Return [X, Y] of the center of cell containing provided text 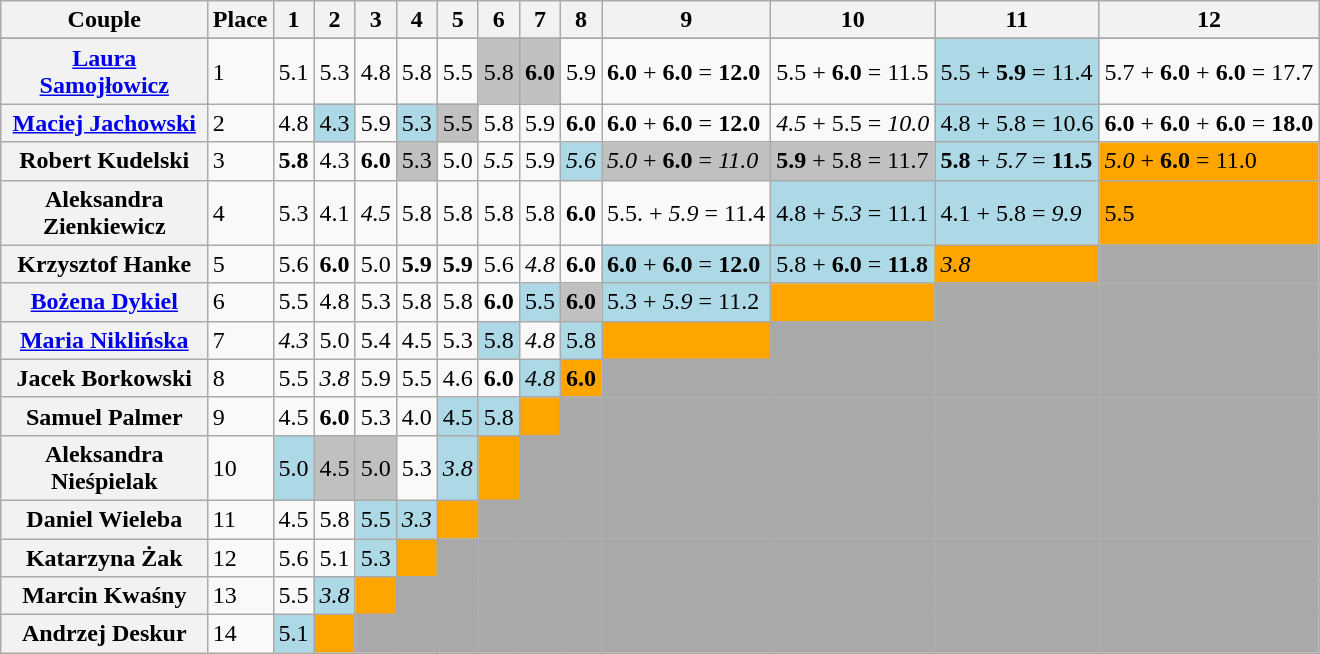
3.3 [416, 519]
4.0 [416, 416]
Bożena Dykiel [104, 302]
5.7 + 6.0 + 6.0 = 17.7 [1209, 72]
Aleksandra Nieśpielak [104, 468]
Krzysztof Hanke [104, 264]
5.8 + 5.7 = 11.5 [1017, 161]
Andrzej Deskur [104, 634]
13 [240, 596]
5.5 + 6.0 = 11.5 [853, 72]
5.3 + 5.9 = 11.2 [686, 302]
6.0 + 6.0 + 6.0 = 18.0 [1209, 123]
5.5. + 5.9 = 11.4 [686, 212]
Jacek Borkowski [104, 378]
Katarzyna Żak [104, 557]
Place [240, 20]
Laura Samojłowicz [104, 72]
14 [240, 634]
5.4 [376, 340]
5.5 + 5.9 = 11.4 [1017, 72]
Samuel Palmer [104, 416]
4.5 + 5.5 = 10.0 [853, 123]
Maria Niklińska [104, 340]
Marcin Kwaśny [104, 596]
Daniel Wieleba [104, 519]
Aleksandra Zienkiewicz [104, 212]
4.8 + 5.3 = 11.1 [853, 212]
5.9 + 5.8 = 11.7 [853, 161]
4.6 [458, 378]
Maciej Jachowski [104, 123]
Couple [104, 20]
4.1 + 5.8 = 9.9 [1017, 212]
4.8 + 5.8 = 10.6 [1017, 123]
5.8 + 6.0 = 11.8 [853, 264]
Robert Kudelski [104, 161]
4.1 [334, 212]
